Capture the cell that displays the provided text and extract its (X, Y) central coordinate. 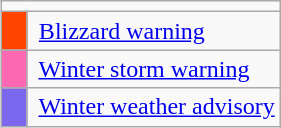
Blizzard warning (154, 31)
Winter storm warning (154, 69)
Winter weather advisory (154, 107)
